Output the [X, Y] coordinate of the center of the cell containing the given text.  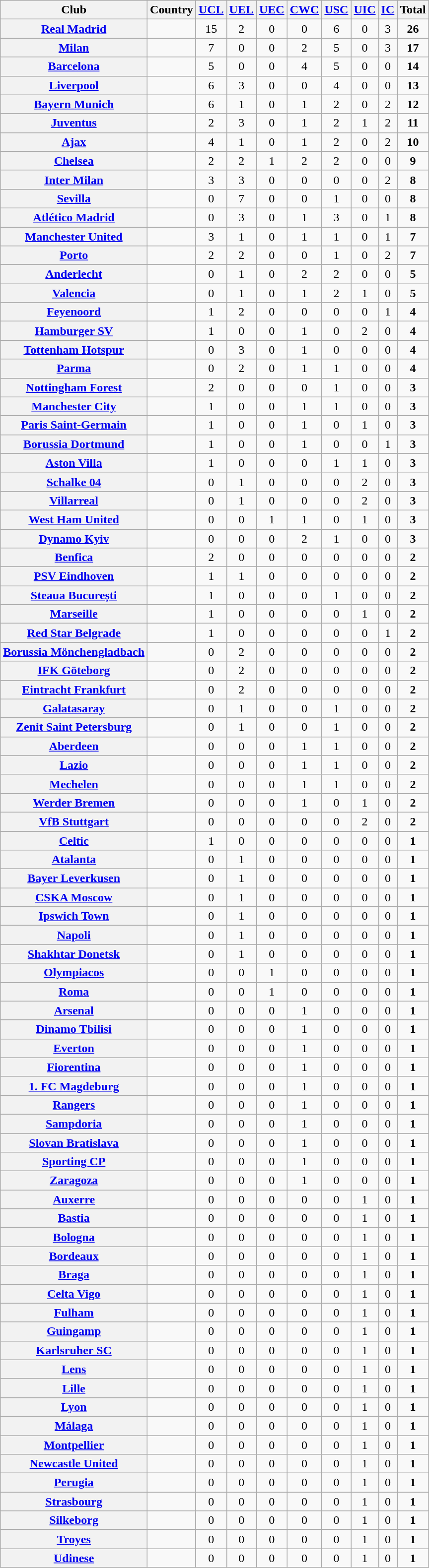
Bastia [74, 1218]
Steaua București [74, 595]
Anderlecht [74, 274]
Feyenoord [74, 312]
Karlsruher SC [74, 1350]
12 [413, 104]
Valencia [74, 293]
Country [172, 10]
Rangers [74, 1105]
Manchester City [74, 406]
Strasbourg [74, 1502]
13 [413, 85]
Zaragoza [74, 1181]
Manchester United [74, 237]
Auxerre [74, 1199]
UEL [241, 10]
Mechelen [74, 784]
Atalanta [74, 860]
10 [413, 142]
Bayer Leverkusen [74, 878]
Marseille [74, 614]
Tottenham Hotspur [74, 350]
Barcelona [74, 66]
UEC [272, 10]
Juventus [74, 123]
Dinamo Tbilisi [74, 1029]
Napoli [74, 935]
15 [211, 29]
26 [413, 29]
9 [413, 161]
Sampdoria [74, 1124]
Lille [74, 1388]
Inter Milan [74, 180]
Shakhtar Donetsk [74, 954]
CWC [304, 10]
14 [413, 66]
Borussia Mönchengladbach [74, 652]
IC [388, 10]
Olympiacos [74, 973]
Paris Saint-Germain [74, 425]
Troyes [74, 1539]
Parma [74, 369]
USC [337, 10]
Arsenal [74, 1010]
Galatasaray [74, 708]
Benfica [74, 558]
Lyon [74, 1407]
Porto [74, 255]
Schalke 04 [74, 482]
Milan [74, 48]
Montpellier [74, 1445]
Slovan Bratislava [74, 1142]
Ajax [74, 142]
Bordeaux [74, 1256]
Atlético Madrid [74, 217]
PSV Eindhoven [74, 576]
IFK Göteborg [74, 671]
Nottingham Forest [74, 387]
Aston Villa [74, 463]
Málaga [74, 1426]
Bayern Munich [74, 104]
Roma [74, 992]
Silkeborg [74, 1520]
Perugia [74, 1483]
Bologna [74, 1237]
Borussia Dortmund [74, 444]
Chelsea [74, 161]
Everton [74, 1048]
Celta Vigo [74, 1294]
11 [413, 123]
Newcastle United [74, 1464]
West Ham United [74, 519]
Werder Bremen [74, 803]
Celtic [74, 841]
Sporting CP [74, 1162]
VfB Stuttgart [74, 821]
UIC [364, 10]
Guingamp [74, 1331]
Lens [74, 1369]
CSKA Moscow [74, 897]
Udinese [74, 1558]
Villarreal [74, 501]
Fulham [74, 1313]
Eintracht Frankfurt [74, 690]
Red Star Belgrade [74, 633]
Braga [74, 1275]
Aberdeen [74, 746]
Hamburger SV [74, 331]
Total [413, 10]
Dynamo Kyiv [74, 538]
Liverpool [74, 85]
1. FC Magdeburg [74, 1086]
Ipswich Town [74, 916]
Fiorentina [74, 1067]
Sevilla [74, 198]
UCL [211, 10]
Zenit Saint Petersburg [74, 727]
17 [413, 48]
Real Madrid [74, 29]
Lazio [74, 765]
Club [74, 10]
